Capture the cell that displays the provided text and extract its (x, y) central coordinate. 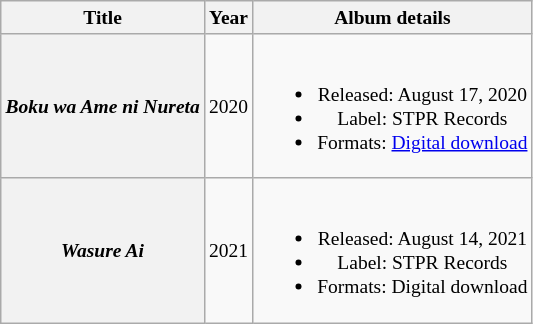
Boku wa Ame ni Nureta (103, 106)
Album details (392, 18)
Year (228, 18)
Released: August 17, 2020Label: STPR RecordsFormats: Digital download (392, 106)
Released: August 14, 2021Label: STPR RecordsFormats: Digital download (392, 250)
Title (103, 18)
Wasure Ai (103, 250)
2020 (228, 106)
2021 (228, 250)
